Provide the [x, y] coordinate of the cell's center where the given text is located.  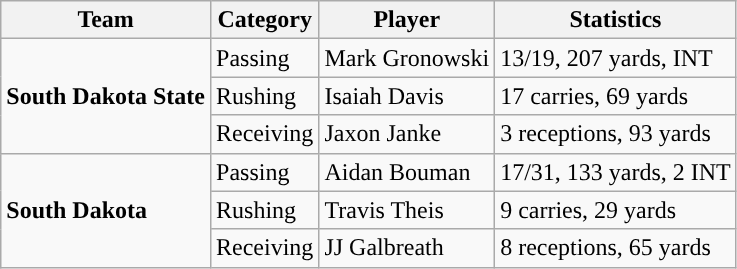
13/19, 207 yards, INT [616, 58]
JJ Galbreath [407, 248]
17 carries, 69 yards [616, 96]
South Dakota State [106, 96]
Team [106, 20]
Travis Theis [407, 210]
17/31, 133 yards, 2 INT [616, 172]
Category [265, 20]
Mark Gronowski [407, 58]
9 carries, 29 yards [616, 210]
South Dakota [106, 210]
Jaxon Janke [407, 134]
Statistics [616, 20]
Player [407, 20]
8 receptions, 65 yards [616, 248]
Aidan Bouman [407, 172]
3 receptions, 93 yards [616, 134]
Isaiah Davis [407, 96]
